Scan for the cell matching the given text and deliver its [X, Y] coordinate at center. 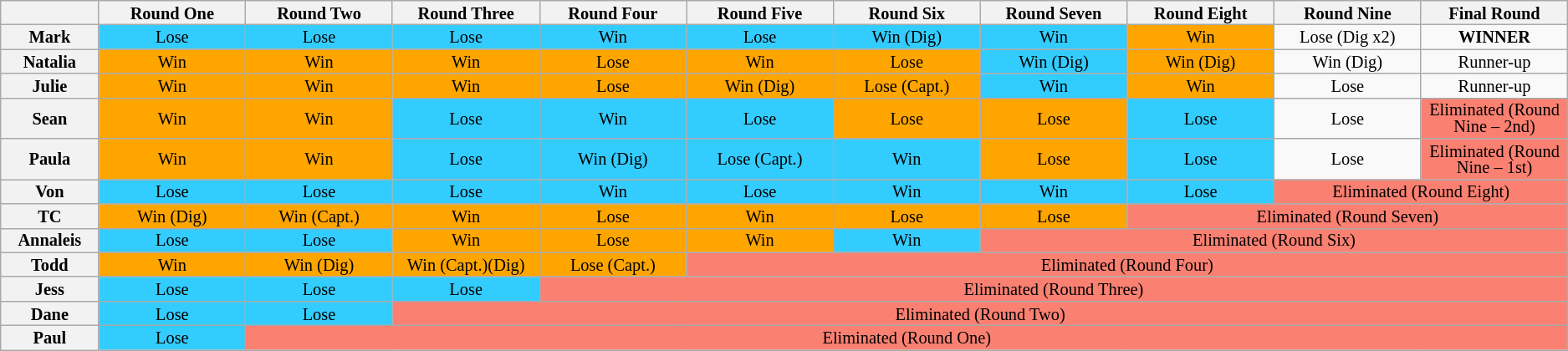
Von [50, 191]
Round Seven [1054, 12]
Dane [50, 313]
Natalia [50, 62]
Win (Capt.)(Dig) [466, 264]
Win (Capt.) [319, 216]
Todd [50, 264]
Paul [50, 338]
Paula [50, 159]
Eliminated (Round Eight) [1420, 191]
Round Nine [1347, 12]
Eliminated (Round Seven) [1348, 216]
Eliminated (Round Nine – 1st) [1494, 159]
Annaleis [50, 241]
Eliminated (Round Four) [1127, 264]
Final Round [1494, 12]
Round Three [466, 12]
Round Five [760, 12]
TC [50, 216]
Eliminated (Round Three) [1054, 289]
Eliminated (Round One) [907, 338]
Sean [50, 119]
Round Four [613, 12]
Lose (Dig x2) [1347, 37]
WINNER [1494, 37]
Round One [172, 12]
Eliminated (Round Two) [980, 313]
Round Eight [1201, 12]
Mark [50, 37]
Round Two [319, 12]
Round Six [907, 12]
Jess [50, 289]
Julie [50, 85]
Eliminated (Round Six) [1274, 241]
Eliminated (Round Nine – 2nd) [1494, 119]
